Return (X, Y) of the center of cell containing provided text 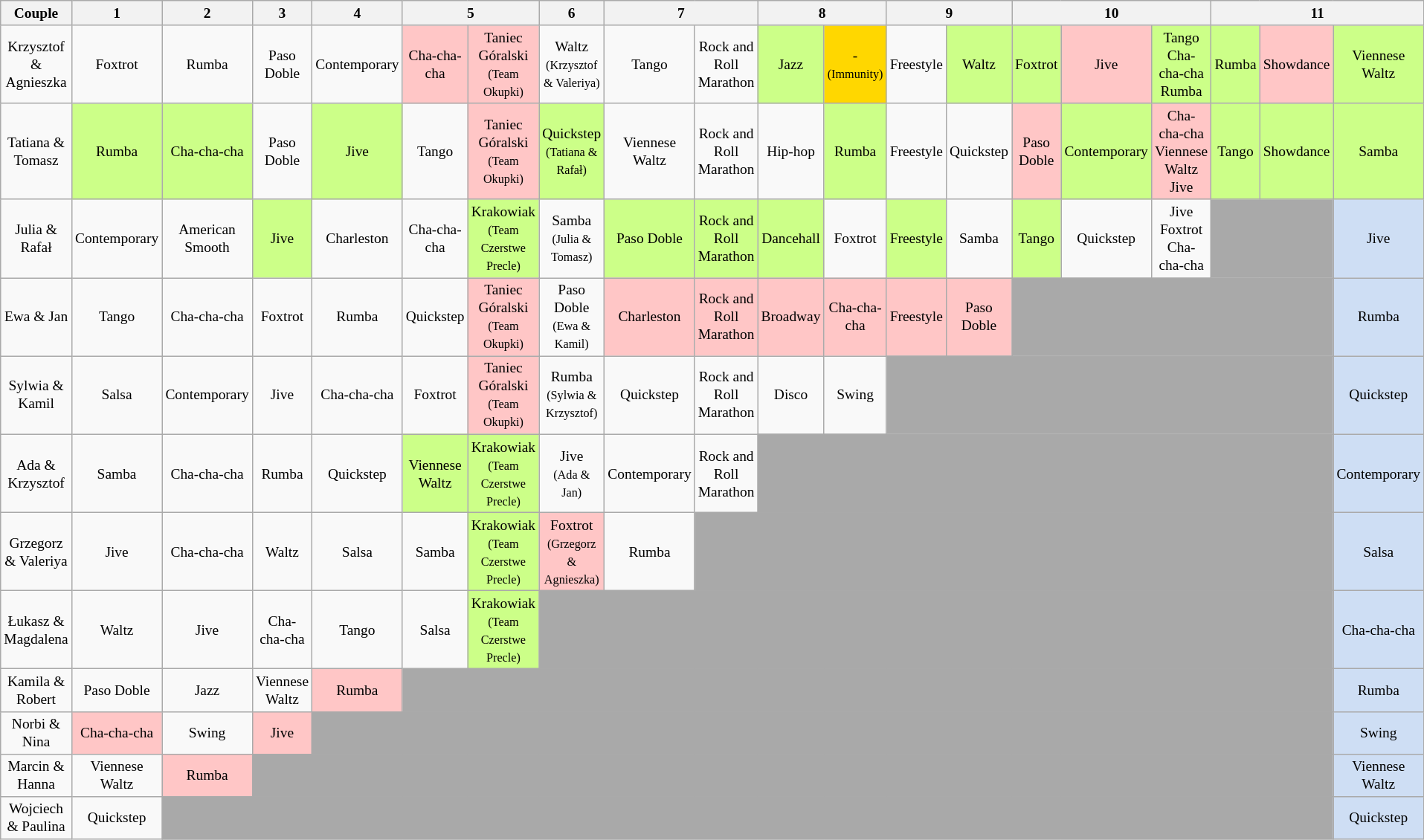
10 (1111, 13)
Łukasz & Magdalena (36, 630)
American Smooth (207, 238)
Samba(Julia & Tomasz) (572, 238)
Ewa & Jan (36, 317)
Waltz(Krzysztof & Valeriya) (572, 64)
2 (207, 13)
Kamila & Robert (36, 690)
9 (949, 13)
Jive(Ada & Jan) (572, 473)
JiveFoxtrotCha-cha-cha (1181, 238)
Hip-hop (791, 152)
3 (282, 13)
Sylwia & Kamil (36, 395)
7 (681, 13)
Dancehall (791, 238)
Cha-cha-chaViennese WaltzJive (1181, 152)
Disco (791, 395)
4 (357, 13)
Ada & Krzysztof (36, 473)
6 (572, 13)
Wojciech & Paulina (36, 818)
1 (116, 13)
Couple (36, 13)
5 (471, 13)
TangoCha-cha-chaRumba (1181, 64)
Broadway (791, 317)
Krzysztof & Agnieszka (36, 64)
Tatiana & Tomasz (36, 152)
Grzegorz & Valeriya (36, 552)
11 (1318, 13)
-(Immunity) (855, 64)
Marcin & Hanna (36, 775)
Julia & Rafał (36, 238)
Norbi & Nina (36, 733)
Paso Doble(Ewa & Kamil) (572, 317)
Quickstep(Tatiana & Rafał) (572, 152)
Rumba(Sylwia & Krzysztof) (572, 395)
Foxtrot(Grzegorz & Agnieszka) (572, 552)
8 (822, 13)
